Scan for the cell matching the given text and deliver its [X, Y] coordinate at center. 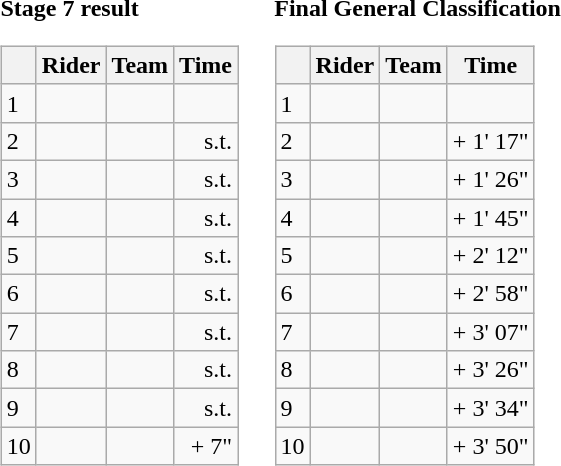
+ 1' 26" [490, 179]
+ 7" [206, 446]
+ 3' 50" [490, 446]
+ 3' 26" [490, 370]
+ 3' 07" [490, 332]
+ 1' 45" [490, 217]
+ 2' 58" [490, 294]
+ 3' 34" [490, 408]
+ 2' 12" [490, 256]
+ 1' 17" [490, 141]
